Scan for the cell matching the given text and deliver its (X, Y) coordinate at center. 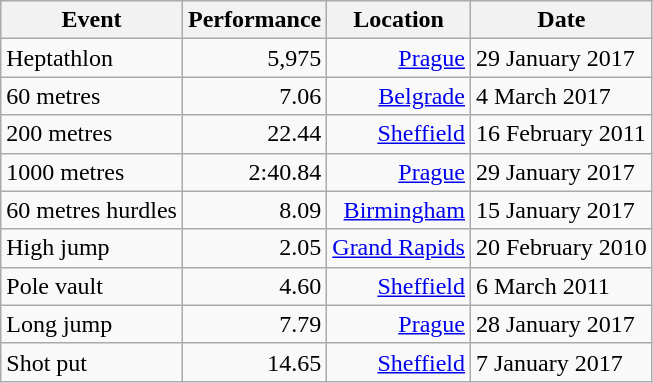
16 February 2011 (561, 134)
Grand Rapids (399, 248)
6 March 2011 (561, 286)
Shot put (92, 362)
7.79 (254, 324)
2.05 (254, 248)
1000 metres (92, 172)
Pole vault (92, 286)
Location (399, 20)
60 metres hurdles (92, 210)
High jump (92, 248)
60 metres (92, 96)
Long jump (92, 324)
14.65 (254, 362)
7.06 (254, 96)
Performance (254, 20)
7 January 2017 (561, 362)
2:40.84 (254, 172)
200 metres (92, 134)
5,975 (254, 58)
4 March 2017 (561, 96)
Heptathlon (92, 58)
20 February 2010 (561, 248)
4.60 (254, 286)
28 January 2017 (561, 324)
22.44 (254, 134)
Event (92, 20)
8.09 (254, 210)
Belgrade (399, 96)
Date (561, 20)
15 January 2017 (561, 210)
Birmingham (399, 210)
